Detect which cell encompasses the target text, then output its [x, y] center coordinate. 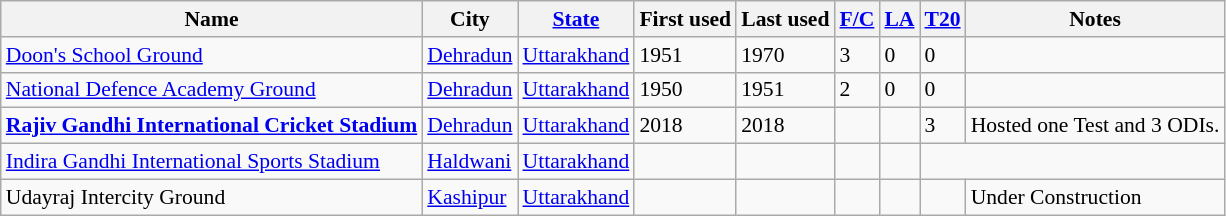
LA [899, 19]
First used [685, 19]
Doon's School Ground [212, 55]
2 [856, 90]
Hosted one Test and 3 ODIs. [1096, 126]
Last used [785, 19]
T20 [943, 19]
City [470, 19]
Name [212, 19]
Kashipur [470, 197]
Udayraj Intercity Ground [212, 197]
State [576, 19]
National Defence Academy Ground [212, 90]
Rajiv Gandhi International Cricket Stadium [212, 126]
1970 [785, 55]
1950 [685, 90]
Indira Gandhi International Sports Stadium [212, 162]
Under Construction [1096, 197]
F/C [856, 19]
Haldwani [470, 162]
Notes [1096, 19]
